Find where the given text appears and provide that cell's center as (X, Y) coordinate. 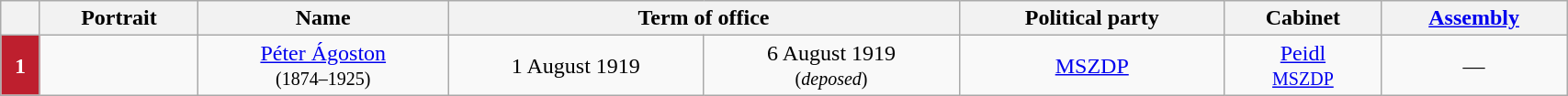
Péter Ágoston(1874–1925) (323, 66)
PeidlMSZDP (1303, 66)
MSZDP (1091, 66)
Political party (1091, 18)
1 (20, 66)
— (1474, 66)
6 August 1919(deposed) (831, 66)
Cabinet (1303, 18)
Term of office (704, 18)
Assembly (1474, 18)
Name (323, 18)
1 August 1919 (576, 66)
Portrait (118, 18)
